Locate the cell with the specified text and output its (X, Y) center coordinate. 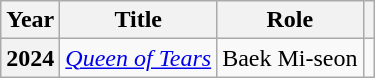
Role (290, 20)
Queen of Tears (138, 58)
Year (30, 20)
2024 (30, 58)
Baek Mi-seon (290, 58)
Title (138, 20)
